Extract the (X, Y) coordinate from the center of the cell holding the provided text.  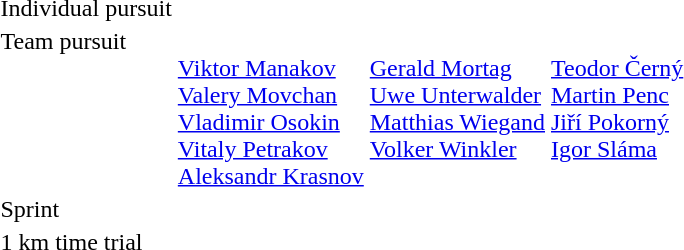
Gerald MortagUwe UnterwalderMatthias WiegandVolker Winkler (457, 108)
Viktor ManakovValery MovchanVladimir OsokinVitaly PetrakovAleksandr Krasnov (270, 108)
